Scan for the cell matching the given text and deliver its [X, Y] coordinate at center. 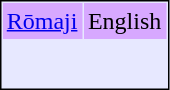
Rōmaji [42, 21]
English [124, 21]
